Extract the (X, Y) coordinate from the center of the cell holding the provided text.  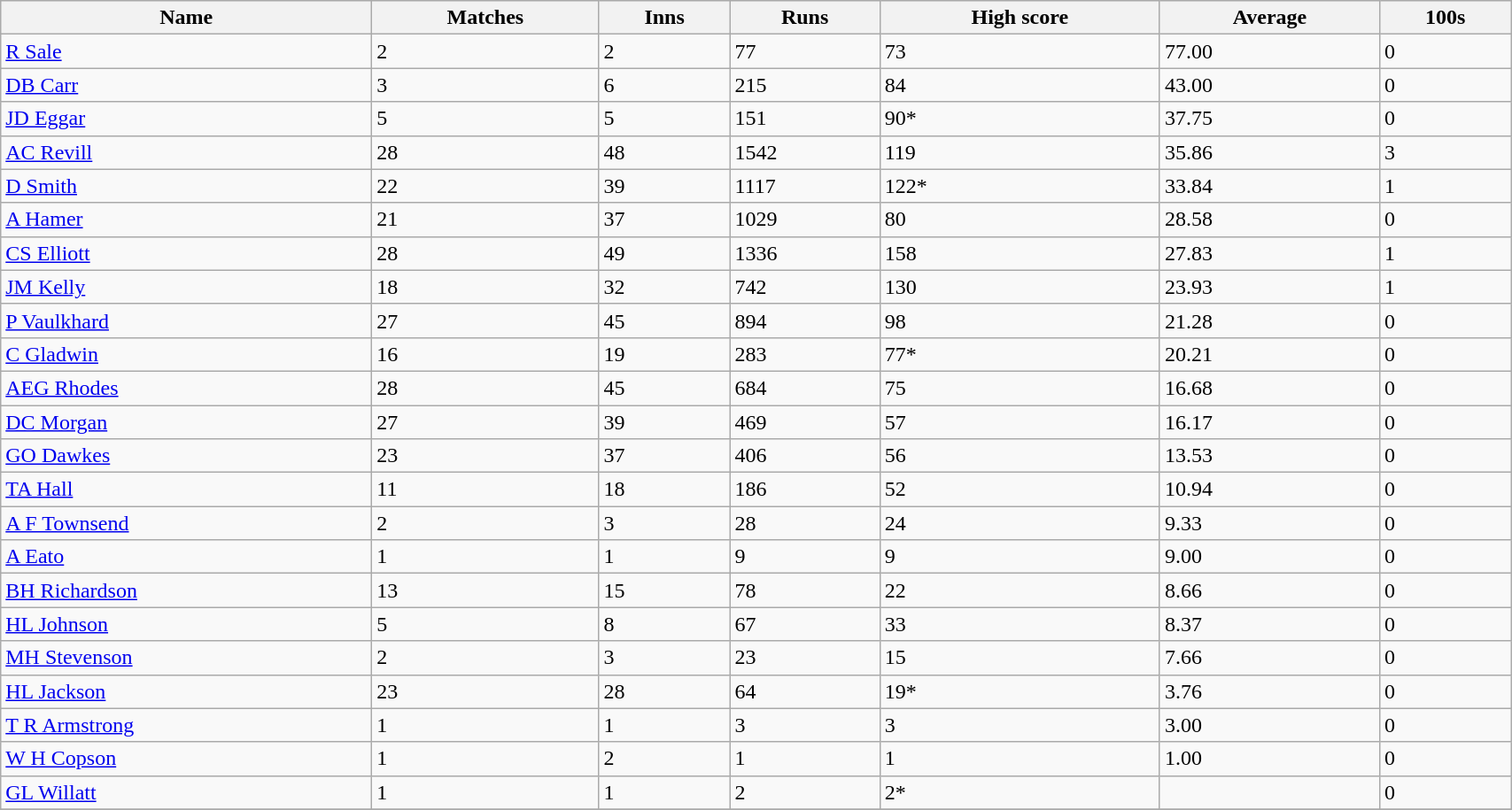
HL Jackson (186, 691)
9.00 (1269, 557)
1.00 (1269, 759)
8.66 (1269, 590)
Average (1269, 18)
77.00 (1269, 51)
10.94 (1269, 490)
Matches (485, 18)
98 (1020, 320)
90* (1020, 119)
Inns (664, 18)
1336 (804, 253)
48 (664, 152)
469 (804, 422)
8.37 (1269, 624)
Runs (804, 18)
20.21 (1269, 354)
49 (664, 253)
37.75 (1269, 119)
D Smith (186, 186)
2* (1020, 792)
283 (804, 354)
32 (664, 287)
186 (804, 490)
A Hamer (186, 220)
80 (1020, 220)
W H Copson (186, 759)
11 (485, 490)
19* (1020, 691)
27.83 (1269, 253)
AC Revill (186, 152)
CS Elliott (186, 253)
21.28 (1269, 320)
43.00 (1269, 85)
64 (804, 691)
894 (804, 320)
3.00 (1269, 725)
57 (1020, 422)
T R Armstrong (186, 725)
77 (804, 51)
GO Dawkes (186, 456)
C Gladwin (186, 354)
TA Hall (186, 490)
A Eato (186, 557)
BH Richardson (186, 590)
406 (804, 456)
56 (1020, 456)
GL Willatt (186, 792)
7.66 (1269, 658)
DC Morgan (186, 422)
Name (186, 18)
28.58 (1269, 220)
78 (804, 590)
23.93 (1269, 287)
A F Townsend (186, 523)
684 (804, 388)
75 (1020, 388)
6 (664, 85)
119 (1020, 152)
151 (804, 119)
52 (1020, 490)
16.68 (1269, 388)
MH Stevenson (186, 658)
215 (804, 85)
16 (485, 354)
130 (1020, 287)
100s (1446, 18)
21 (485, 220)
1117 (804, 186)
JD Eggar (186, 119)
35.86 (1269, 152)
33.84 (1269, 186)
73 (1020, 51)
High score (1020, 18)
1029 (804, 220)
R Sale (186, 51)
JM Kelly (186, 287)
3.76 (1269, 691)
84 (1020, 85)
122* (1020, 186)
16.17 (1269, 422)
DB Carr (186, 85)
13 (485, 590)
1542 (804, 152)
HL Johnson (186, 624)
77* (1020, 354)
67 (804, 624)
24 (1020, 523)
13.53 (1269, 456)
19 (664, 354)
AEG Rhodes (186, 388)
33 (1020, 624)
742 (804, 287)
158 (1020, 253)
9.33 (1269, 523)
P Vaulkhard (186, 320)
8 (664, 624)
